Capture the cell that displays the provided text and extract its (x, y) central coordinate. 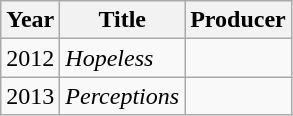
2012 (30, 58)
Producer (238, 20)
Hopeless (122, 58)
Year (30, 20)
Perceptions (122, 96)
2013 (30, 96)
Title (122, 20)
